Find where the given text appears and provide that cell's center as (X, Y) coordinate. 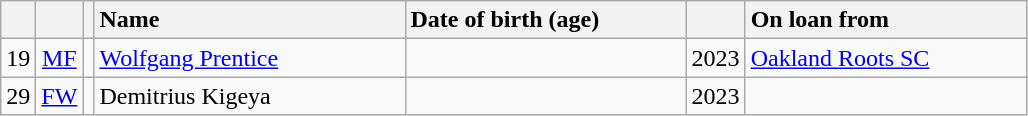
Wolfgang Prentice (250, 58)
Oakland Roots SC (886, 58)
19 (18, 58)
Demitrius Kigeya (250, 96)
On loan from (886, 20)
Name (250, 20)
Date of birth (age) (546, 20)
FW (60, 96)
MF (60, 58)
29 (18, 96)
